For the text-containing cell, return its midpoint in [X, Y] coordinate format. 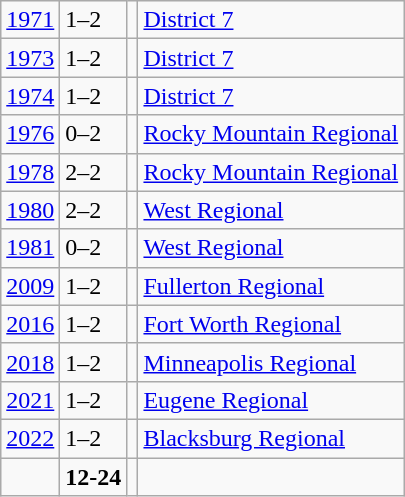
1981 [30, 248]
2021 [30, 400]
1976 [30, 134]
Blacksburg Regional [271, 438]
1980 [30, 210]
Fullerton Regional [271, 286]
1978 [30, 172]
Eugene Regional [271, 400]
Fort Worth Regional [271, 324]
2009 [30, 286]
1973 [30, 58]
2022 [30, 438]
2018 [30, 362]
Minneapolis Regional [271, 362]
1971 [30, 20]
1974 [30, 96]
12-24 [94, 477]
2016 [30, 324]
